Pinpoint the cell where the given text exists, returning its [x, y] midpoint coordinate. 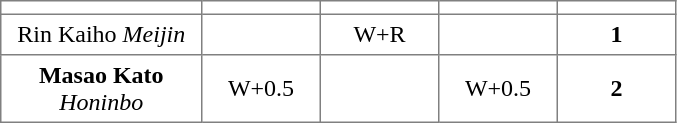
2 [616, 89]
Masao Kato Honinbo [102, 89]
W+R [379, 34]
1 [616, 34]
Rin Kaiho Meijin [102, 34]
